Identify which cell holds the provided text, then report its (x, y) central coordinate. 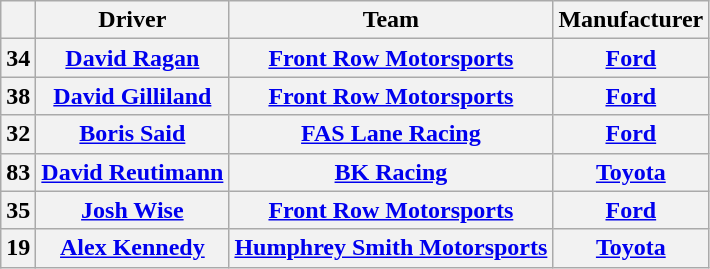
David Ragan (132, 58)
Alex Kennedy (132, 248)
32 (18, 134)
FAS Lane Racing (391, 134)
David Reutimann (132, 172)
34 (18, 58)
Boris Said (132, 134)
Humphrey Smith Motorsports (391, 248)
83 (18, 172)
19 (18, 248)
Team (391, 20)
Manufacturer (631, 20)
BK Racing (391, 172)
Driver (132, 20)
David Gilliland (132, 96)
Josh Wise (132, 210)
38 (18, 96)
35 (18, 210)
